Extract the (x, y) coordinate from the center of the cell holding the provided text.  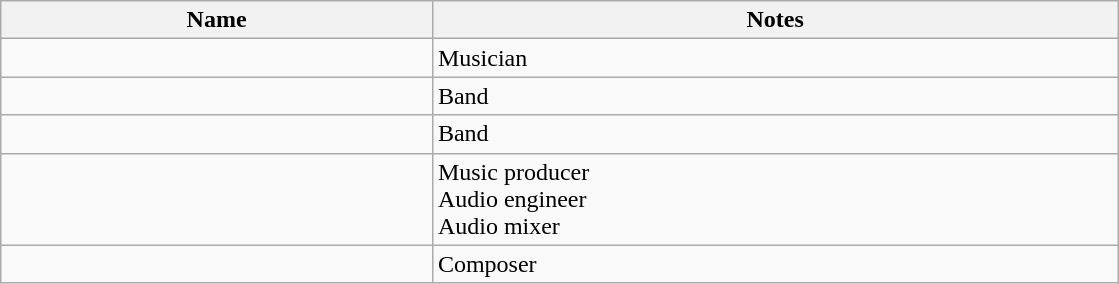
Notes (775, 20)
Composer (775, 264)
Name (217, 20)
Musician (775, 58)
Music producerAudio engineerAudio mixer (775, 199)
